Output the [x, y] coordinate of the center of the cell containing the given text.  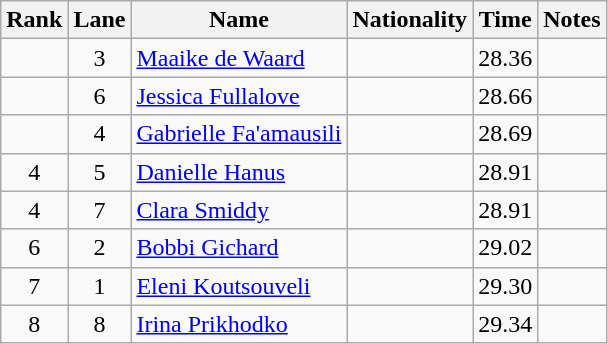
Name [239, 20]
Clara Smiddy [239, 210]
Eleni Koutsouveli [239, 286]
Lane [100, 20]
1 [100, 286]
3 [100, 58]
29.34 [506, 324]
28.66 [506, 96]
Gabrielle Fa'amausili [239, 134]
28.69 [506, 134]
Danielle Hanus [239, 172]
28.36 [506, 58]
29.30 [506, 286]
29.02 [506, 248]
Nationality [410, 20]
Bobbi Gichard [239, 248]
2 [100, 248]
5 [100, 172]
Notes [572, 20]
Time [506, 20]
Jessica Fullalove [239, 96]
Maaike de Waard [239, 58]
Rank [34, 20]
Irina Prikhodko [239, 324]
